Identify which cell holds the provided text, then report its [x, y] central coordinate. 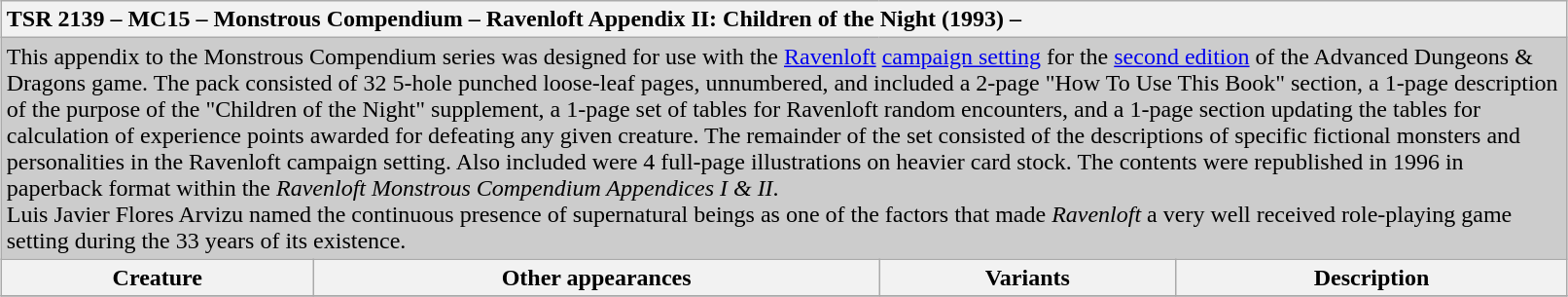
TSR 2139 – MC15 – Monstrous Compendium – Ravenloft Appendix II: Children of the Night (1993) – [784, 19]
Creature [158, 278]
Variants [1027, 278]
Description [1372, 278]
Other appearances [596, 278]
